Return the (X, Y) coordinate for the center point of the cell that contains the specified text.  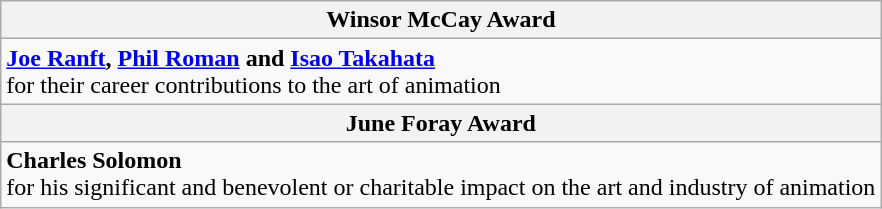
Charles Solomon for his significant and benevolent or charitable impact on the art and industry of animation (441, 174)
June Foray Award (441, 123)
Joe Ranft, Phil Roman and Isao Takahatafor their career contributions to the art of animation (441, 72)
Winsor McCay Award (441, 20)
